Return (X, Y) of the center of cell containing provided text 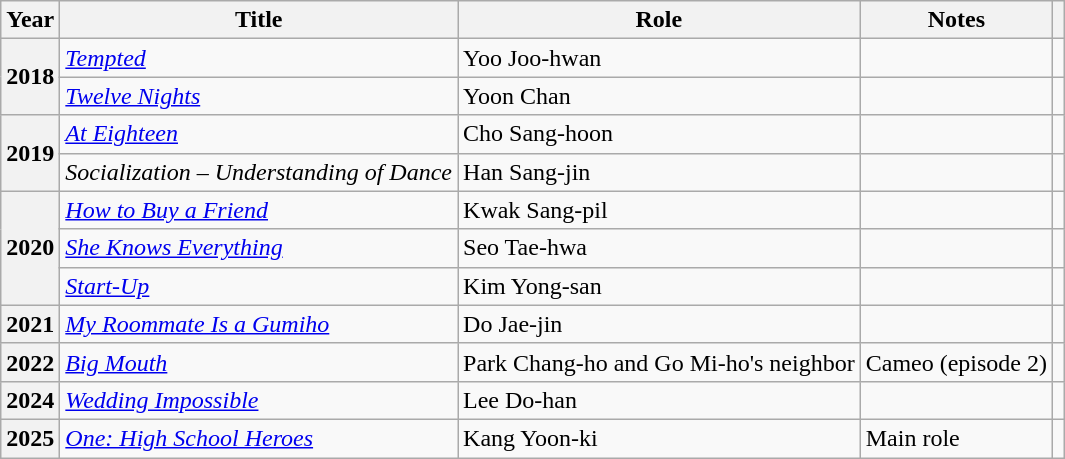
She Knows Everything (259, 248)
Twelve Nights (259, 96)
Cho Sang-hoon (660, 134)
Main role (956, 438)
Socialization – Understanding of Dance (259, 172)
Wedding Impossible (259, 400)
Year (30, 20)
Seo Tae-hwa (660, 248)
At Eighteen (259, 134)
Yoon Chan (660, 96)
Cameo (episode 2) (956, 362)
2025 (30, 438)
Tempted (259, 58)
2021 (30, 324)
2024 (30, 400)
One: High School Heroes (259, 438)
Yoo Joo-hwan (660, 58)
Kwak Sang-pil (660, 210)
2020 (30, 248)
Start-Up (259, 286)
Do Jae-jin (660, 324)
Big Mouth (259, 362)
2019 (30, 153)
2018 (30, 77)
My Roommate Is a Gumiho (259, 324)
Kim Yong-san (660, 286)
2022 (30, 362)
Park Chang-ho and Go Mi-ho's neighbor (660, 362)
How to Buy a Friend (259, 210)
Lee Do-han (660, 400)
Kang Yoon-ki (660, 438)
Role (660, 20)
Notes (956, 20)
Title (259, 20)
Han Sang-jin (660, 172)
